Determine the (X, Y) coordinate at the center of the cell enclosing the given text.  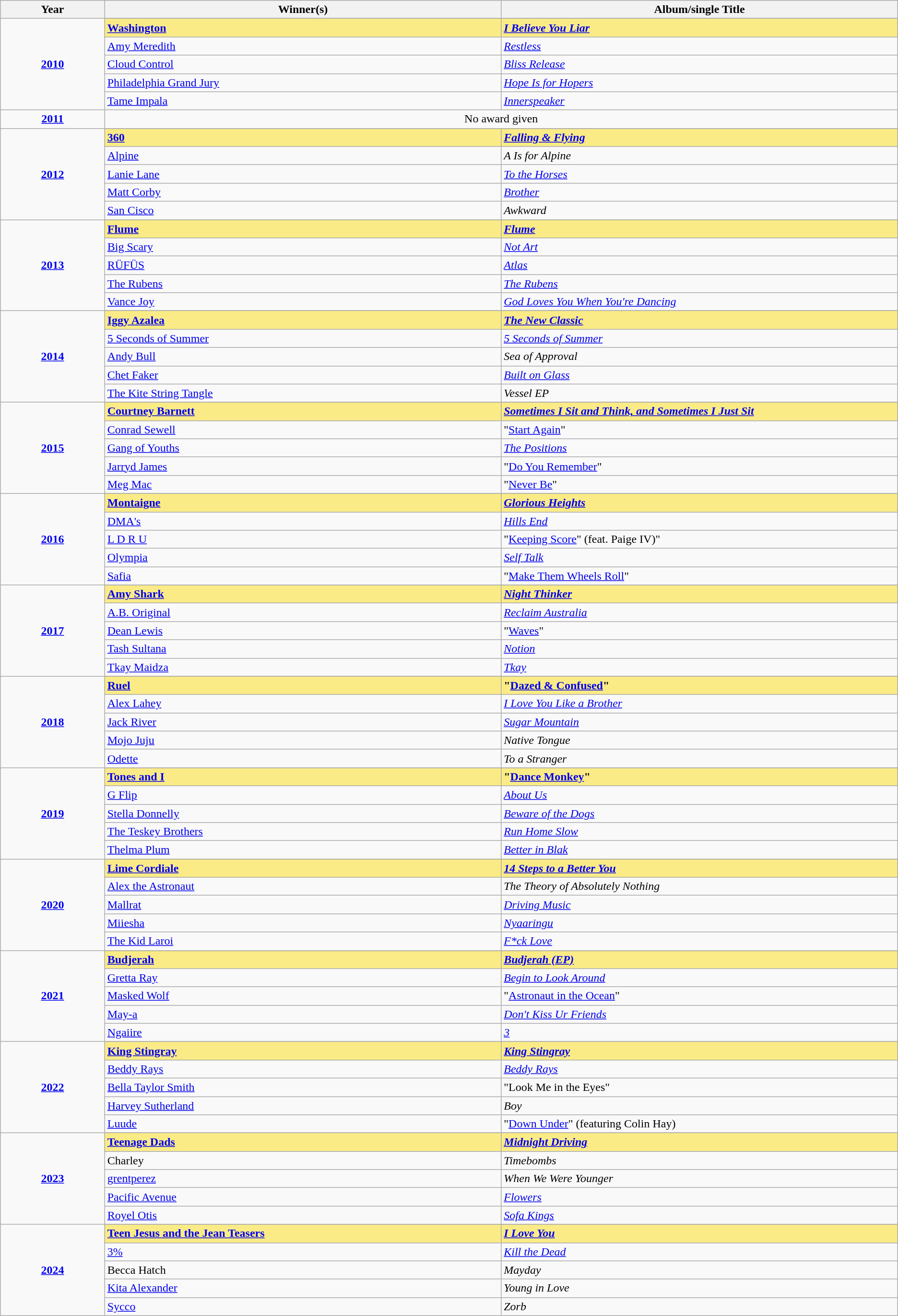
Tkay (699, 667)
Charley (303, 1160)
Philadelphia Grand Jury (303, 83)
"Astronaut in the Ocean" (699, 996)
"Down Under" (featuring Colin Hay) (699, 1124)
360 (303, 137)
God Loves You When You're Dancing (699, 302)
To a Stranger (699, 758)
Vance Joy (303, 302)
Sycco (303, 1306)
Amy Meredith (303, 46)
2013 (53, 265)
Alpine (303, 156)
Night Thinker (699, 594)
About Us (699, 795)
2023 (53, 1179)
Hope Is for Hopers (699, 83)
Better in Blak (699, 850)
2010 (53, 64)
Nyaaringu (699, 923)
Glorious Heights (699, 502)
grentperez (303, 1179)
Bella Taylor Smith (303, 1087)
2016 (53, 539)
Tash Sultana (303, 649)
May-a (303, 1014)
2024 (53, 1270)
The Positions (699, 448)
I Love You (699, 1233)
"Start Again" (699, 430)
The Kid Laroi (303, 941)
Young in Love (699, 1288)
Beware of the Dogs (699, 814)
Amy Shark (303, 594)
Budjerah (303, 959)
"Make Them Wheels Roll" (699, 576)
Lime Cordiale (303, 868)
Olympia (303, 558)
Lanie Lane (303, 174)
Vessel EP (699, 393)
G Flip (303, 795)
Built on Glass (699, 375)
2020 (53, 905)
Native Tongue (699, 740)
Cloud Control (303, 64)
2011 (53, 119)
Tkay Maidza (303, 667)
"Look Me in the Eyes" (699, 1087)
Meg Mac (303, 484)
Becca Hatch (303, 1270)
No award given (501, 119)
Sea of Approval (699, 357)
DMA's (303, 521)
Brother (699, 192)
Gretta Ray (303, 978)
Mojo Juju (303, 740)
Masked Wolf (303, 996)
L D R U (303, 539)
Safia (303, 576)
Restless (699, 46)
Atlas (699, 265)
2022 (53, 1087)
To the Horses (699, 174)
Album/single Title (699, 10)
When We Were Younger (699, 1179)
2021 (53, 996)
Courtney Barnett (303, 411)
Conrad Sewell (303, 430)
3 (699, 1032)
Kill the Dead (699, 1252)
F*ck Love (699, 941)
3% (303, 1252)
2019 (53, 813)
I Believe You Liar (699, 28)
2018 (53, 722)
Alex Lahey (303, 704)
RÜFÜS (303, 265)
Tame Impala (303, 101)
Budjerah (EP) (699, 959)
A Is for Alpine (699, 156)
Miiesha (303, 923)
Dean Lewis (303, 631)
Kita Alexander (303, 1288)
Gang of Youths (303, 448)
"Never Be" (699, 484)
Harvey Sutherland (303, 1105)
Bliss Release (699, 64)
Teenage Dads (303, 1142)
"Keeping Score" (feat. Paige IV)" (699, 539)
Tones and I (303, 777)
Andy Bull (303, 357)
Sometimes I Sit and Think, and Sometimes I Just Sit (699, 411)
Luude (303, 1124)
Royel Otis (303, 1215)
"Waves" (699, 631)
Boy (699, 1105)
Winner(s) (303, 10)
San Cisco (303, 210)
Self Talk (699, 558)
Hills End (699, 521)
Jarryd James (303, 466)
The Teskey Brothers (303, 832)
Awkward (699, 210)
Zorb (699, 1306)
The Theory of Absolutely Nothing (699, 886)
Thelma Plum (303, 850)
Flowers (699, 1197)
Matt Corby (303, 192)
Jack River (303, 722)
Mayday (699, 1270)
Teen Jesus and the Jean Teasers (303, 1233)
Not Art (699, 247)
Timebombs (699, 1160)
Ruel (303, 685)
Don't Kiss Ur Friends (699, 1014)
Odette (303, 758)
Year (53, 10)
Midnight Driving (699, 1142)
Montaigne (303, 502)
Stella Donnelly (303, 814)
Notion (699, 649)
14 Steps to a Better You (699, 868)
2014 (53, 357)
The New Classic (699, 320)
The Kite String Tangle (303, 393)
Pacific Avenue (303, 1197)
2012 (53, 174)
Alex the Astronaut (303, 886)
Falling & Flying (699, 137)
Iggy Azalea (303, 320)
A.B. Original (303, 612)
"Do You Remember" (699, 466)
"Dazed & Confused" (699, 685)
2017 (53, 631)
Chet Faker (303, 375)
Ngaiire (303, 1032)
Begin to Look Around (699, 978)
Sofa Kings (699, 1215)
Washington (303, 28)
Innerspeaker (699, 101)
Driving Music (699, 905)
"Dance Monkey" (699, 777)
Run Home Slow (699, 832)
I Love You Like a Brother (699, 704)
Reclaim Australia (699, 612)
2015 (53, 448)
Big Scary (303, 247)
Sugar Mountain (699, 722)
Mallrat (303, 905)
